Search for the cell housing the specified text and yield its (X, Y) center coordinate. 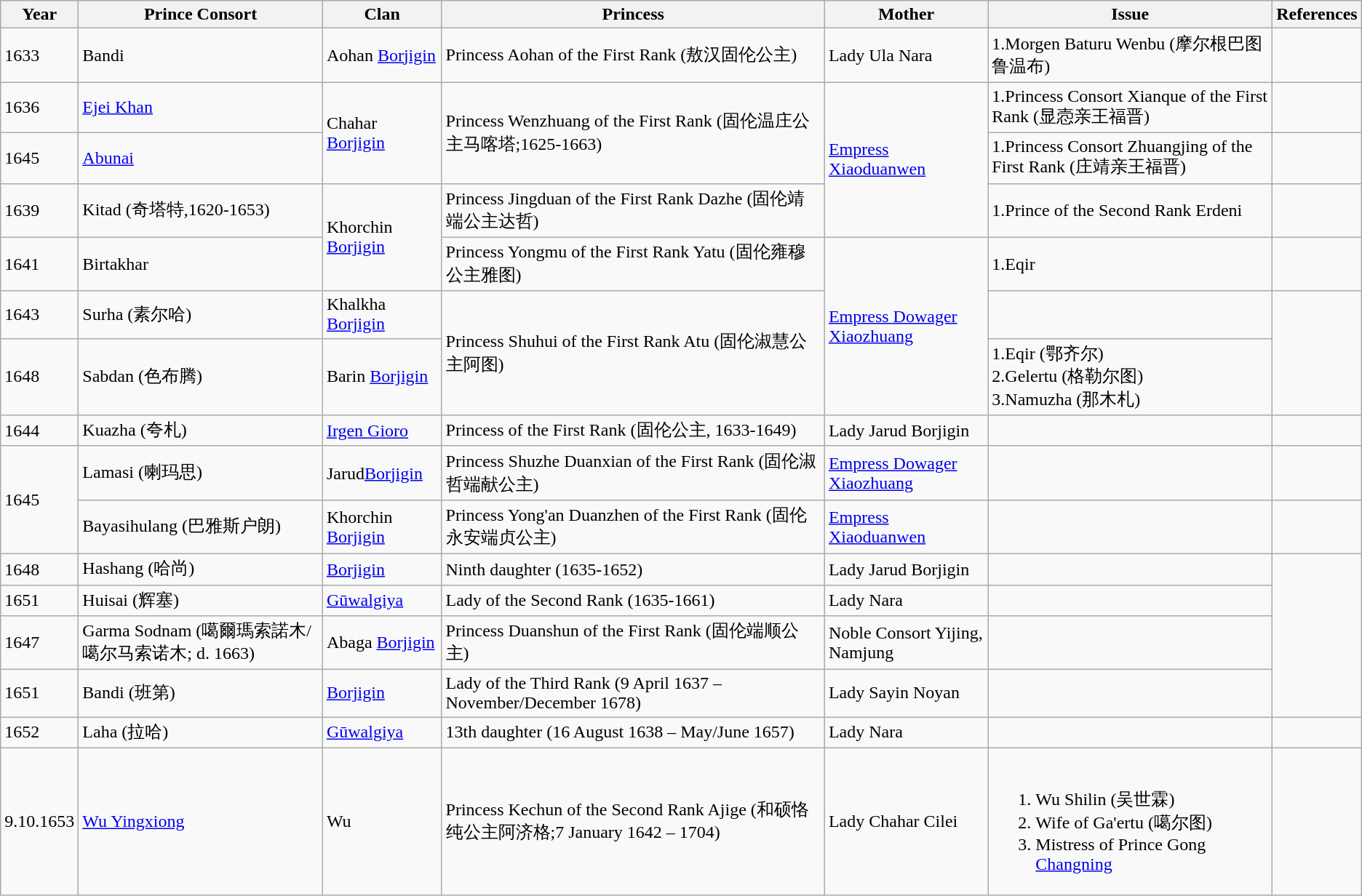
1.Prince of the Second Rank Erdeni (1131, 210)
Noble Consort Yijing, Namjung (906, 643)
Lady Sayin Noyan (906, 694)
Princess (633, 15)
Princess Yongmu of the First Rank Yatu (固伦雍穆公主雅图) (633, 264)
Wu (382, 822)
Abaga Borjigin (382, 643)
Hashang (哈尚) (201, 569)
Huisai (辉塞) (201, 601)
Ninth daughter (1635-1652) (633, 569)
1636 (39, 108)
1652 (39, 733)
Kitad (奇塔特,1620-1653) (201, 210)
1633 (39, 55)
JarudBorjigin (382, 473)
1.Eqir (鄂齐尔)2.Gelertu (格勒尔图)3.Namuzha (那木札) (1131, 377)
13th daughter (16 August 1638 – May/June 1657) (633, 733)
1644 (39, 431)
Lady Ula Nara (906, 55)
Lady Chahar Cilei (906, 822)
Princess of the First Rank (固伦公主, 1633-1649) (633, 431)
1639 (39, 210)
Princess Yong'an Duanzhen of the First Rank (固伦永安端贞公主) (633, 527)
Bayasihulang (巴雅斯户朗) (201, 527)
Aohan Borjigin (382, 55)
Princess Jingduan of the First Rank Dazhe (固伦靖端公主达哲) (633, 210)
Lady of the Second Rank (1635-1661) (633, 601)
Garma Sodnam (噶爾瑪索諾木/噶尔马索诺木; d. 1663) (201, 643)
1641 (39, 264)
Princess Shuhui of the First Rank Atu (固伦淑慧公主阿图) (633, 353)
Abunai (201, 158)
Birtakhar (201, 264)
Princess Aohan of the First Rank (敖汉固伦公主) (633, 55)
Bandi (班第) (201, 694)
1.Morgen Baturu Wenbu (摩尔根巴图鲁温布) (1131, 55)
Surha (素尔哈) (201, 314)
Lady of the Third Rank (9 April 1637 – November/December 1678) (633, 694)
Clan (382, 15)
Irgen Gioro (382, 431)
1.Princess Consort Zhuangjing of the First Rank (庄靖亲王福晋) (1131, 158)
Sabdan (色布腾) (201, 377)
9.10.1653 (39, 822)
Issue (1131, 15)
Kuazha (夸札) (201, 431)
1.Eqir (1131, 264)
Lamasi (喇玛思) (201, 473)
Princess Duanshun of the First Rank (固伦端顺公主) (633, 643)
Ejei Khan (201, 108)
1647 (39, 643)
Prince Consort (201, 15)
References (1317, 15)
Princess Wenzhuang of the First Rank (固伦温庄公主马喀塔;1625-1663) (633, 132)
Wu Shilin (吴世霖)Wife of Ga'ertu (噶尔图)Mistress of Prince Gong Changning (1131, 822)
1.Princess Consort Xianque of the First Rank (显悫亲王福晋) (1131, 108)
1643 (39, 314)
Barin Borjigin (382, 377)
Laha (拉哈) (201, 733)
Year (39, 15)
Mother (906, 15)
Wu Yingxiong (201, 822)
Princess Kechun of the Second Rank Ajige (和硕恪纯公主阿济格;7 January 1642 – 1704) (633, 822)
Bandi (201, 55)
Khalkha Borjigin (382, 314)
Chahar Borjigin (382, 132)
Princess Shuzhe Duanxian of the First Rank (固伦淑哲端献公主) (633, 473)
